Capture the cell that displays the provided text and extract its (x, y) central coordinate. 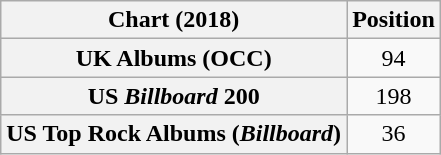
198 (394, 96)
Position (394, 20)
US Top Rock Albums (Billboard) (174, 134)
US Billboard 200 (174, 96)
36 (394, 134)
94 (394, 58)
Chart (2018) (174, 20)
UK Albums (OCC) (174, 58)
